Find where the given text appears and provide that cell's center as (x, y) coordinate. 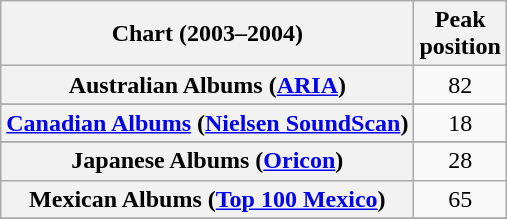
Chart (2003–2004) (208, 34)
Australian Albums (ARIA) (208, 85)
Mexican Albums (Top 100 Mexico) (208, 199)
Canadian Albums (Nielsen SoundScan) (208, 123)
82 (460, 85)
18 (460, 123)
Peakposition (460, 34)
65 (460, 199)
Japanese Albums (Oricon) (208, 161)
28 (460, 161)
